Output the [x, y] coordinate of the center of the cell containing the given text.  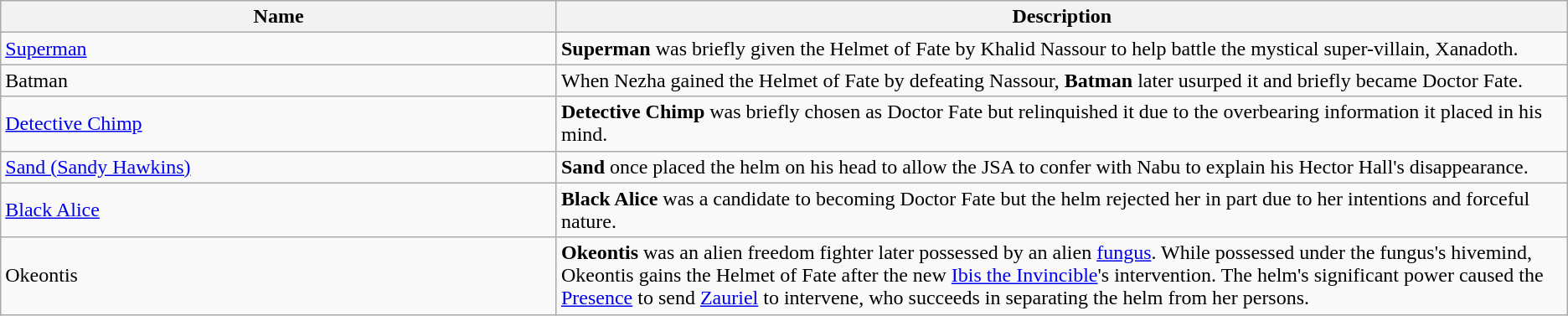
Detective Chimp [279, 124]
Name [279, 17]
Sand once placed the helm on his head to allow the JSA to confer with Nabu to explain his Hector Hall's disappearance. [1062, 167]
Description [1062, 17]
Okeontis [279, 276]
When Nezha gained the Helmet of Fate by defeating Nassour, Batman later usurped it and briefly became Doctor Fate. [1062, 80]
Black Alice [279, 210]
Detective Chimp was briefly chosen as Doctor Fate but relinquished it due to the overbearing information it placed in his mind. [1062, 124]
Superman [279, 49]
Black Alice was a candidate to becoming Doctor Fate but the helm rejected her in part due to her intentions and forceful nature. [1062, 210]
Sand (Sandy Hawkins) [279, 167]
Superman was briefly given the Helmet of Fate by Khalid Nassour to help battle the mystical super-villain, Xanadoth. [1062, 49]
Batman [279, 80]
